Identify which cell holds the provided text, then report its [x, y] central coordinate. 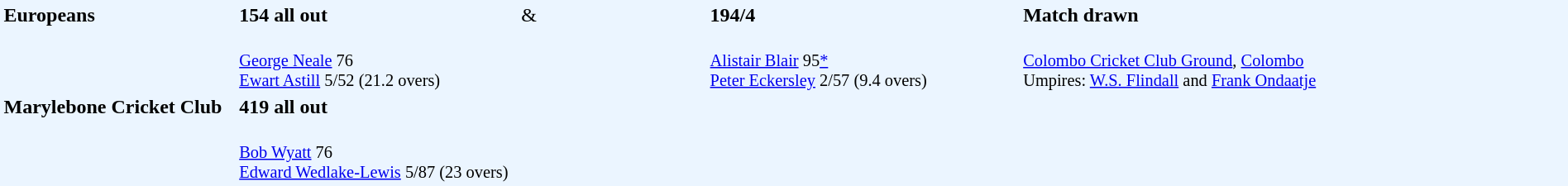
419 all out [378, 107]
Marylebone Cricket Club [119, 139]
Bob Wyatt 76 Edward Wedlake-Lewis 5/87 (23 overs) [378, 152]
Match drawn [1293, 15]
George Neale 76 Ewart Astill 5/52 (21.2 overs) [378, 61]
194/4 [864, 15]
& [614, 15]
Alistair Blair 95* Peter Eckersley 2/57 (9.4 overs) [864, 61]
Europeans [119, 47]
154 all out [378, 15]
Colombo Cricket Club Ground, Colombo Umpires: W.S. Flindall and Frank Ondaatje [1293, 107]
